Identify which cell holds the provided text, then report its (X, Y) central coordinate. 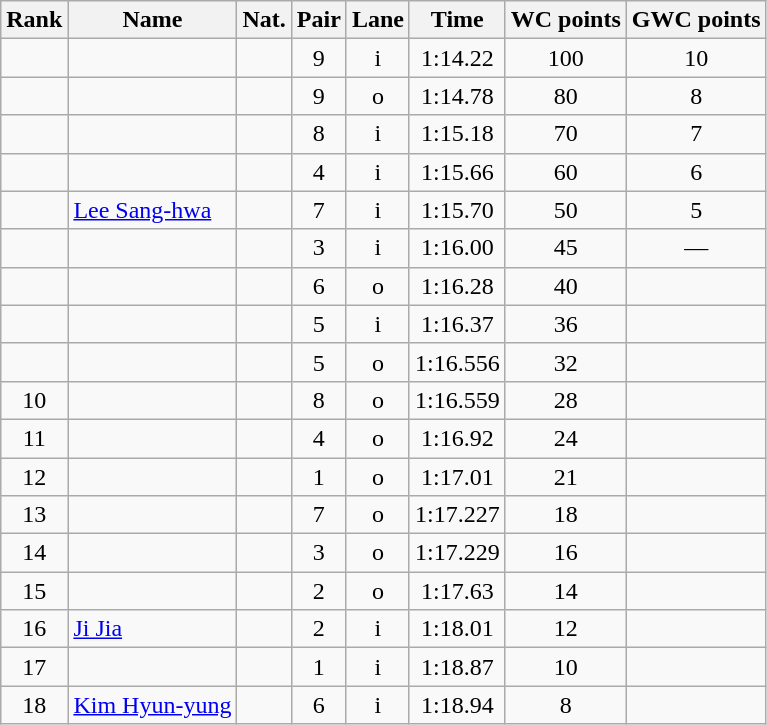
40 (566, 286)
36 (566, 324)
1:15.66 (457, 172)
Name (152, 20)
28 (566, 400)
1:15.70 (457, 210)
100 (566, 58)
1:14.22 (457, 58)
Ji Jia (152, 629)
45 (566, 248)
1:17.63 (457, 591)
Lane (378, 20)
1:14.78 (457, 96)
1:16.37 (457, 324)
Rank (34, 20)
WC points (566, 20)
GWC points (696, 20)
Time (457, 20)
Nat. (264, 20)
21 (566, 477)
Lee Sang-hwa (152, 210)
32 (566, 362)
17 (34, 667)
Pair (318, 20)
1:17.01 (457, 477)
1:17.227 (457, 515)
15 (34, 591)
60 (566, 172)
1:16.559 (457, 400)
1:15.18 (457, 134)
— (696, 248)
13 (34, 515)
70 (566, 134)
11 (34, 438)
1:17.229 (457, 553)
1:16.28 (457, 286)
80 (566, 96)
24 (566, 438)
1:18.94 (457, 705)
1:16.556 (457, 362)
50 (566, 210)
Kim Hyun-yung (152, 705)
1:16.92 (457, 438)
1:16.00 (457, 248)
1:18.87 (457, 667)
1:18.01 (457, 629)
